From the cell containing the given text, extract its center point as (x, y) coordinate. 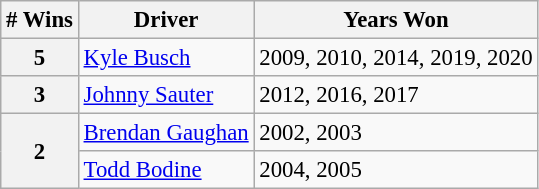
Years Won (396, 20)
Todd Bodine (166, 170)
2009, 2010, 2014, 2019, 2020 (396, 58)
Johnny Sauter (166, 95)
2004, 2005 (396, 170)
2002, 2003 (396, 133)
3 (40, 95)
Kyle Busch (166, 58)
2012, 2016, 2017 (396, 95)
# Wins (40, 20)
Brendan Gaughan (166, 133)
2 (40, 152)
5 (40, 58)
Driver (166, 20)
